Search for the cell housing the specified text and yield its [X, Y] center coordinate. 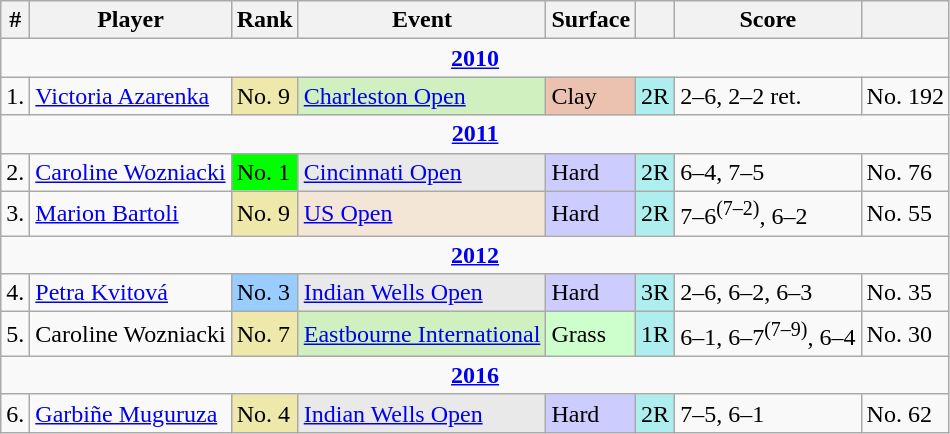
1R [656, 334]
Grass [591, 334]
US Open [422, 214]
No. 55 [905, 214]
7–5, 6–1 [768, 413]
7–6(7–2), 6–2 [768, 214]
Cincinnati Open [422, 172]
Player [130, 20]
No. 76 [905, 172]
No. 35 [905, 293]
# [16, 20]
Marion Bartoli [130, 214]
Petra Kvitová [130, 293]
No. 7 [264, 334]
Charleston Open [422, 96]
5. [16, 334]
Victoria Azarenka [130, 96]
Garbiñe Muguruza [130, 413]
No. 62 [905, 413]
2012 [476, 255]
Surface [591, 20]
Event [422, 20]
2010 [476, 58]
No. 30 [905, 334]
No. 192 [905, 96]
Clay [591, 96]
2. [16, 172]
3R [656, 293]
6–1, 6–7(7–9), 6–4 [768, 334]
No. 1 [264, 172]
Score [768, 20]
No. 3 [264, 293]
6–4, 7–5 [768, 172]
6. [16, 413]
4. [16, 293]
2–6, 6–2, 6–3 [768, 293]
3. [16, 214]
No. 4 [264, 413]
2016 [476, 375]
2011 [476, 134]
1. [16, 96]
Rank [264, 20]
2–6, 2–2 ret. [768, 96]
Eastbourne International [422, 334]
